Find where the given text appears and provide that cell's center as (X, Y) coordinate. 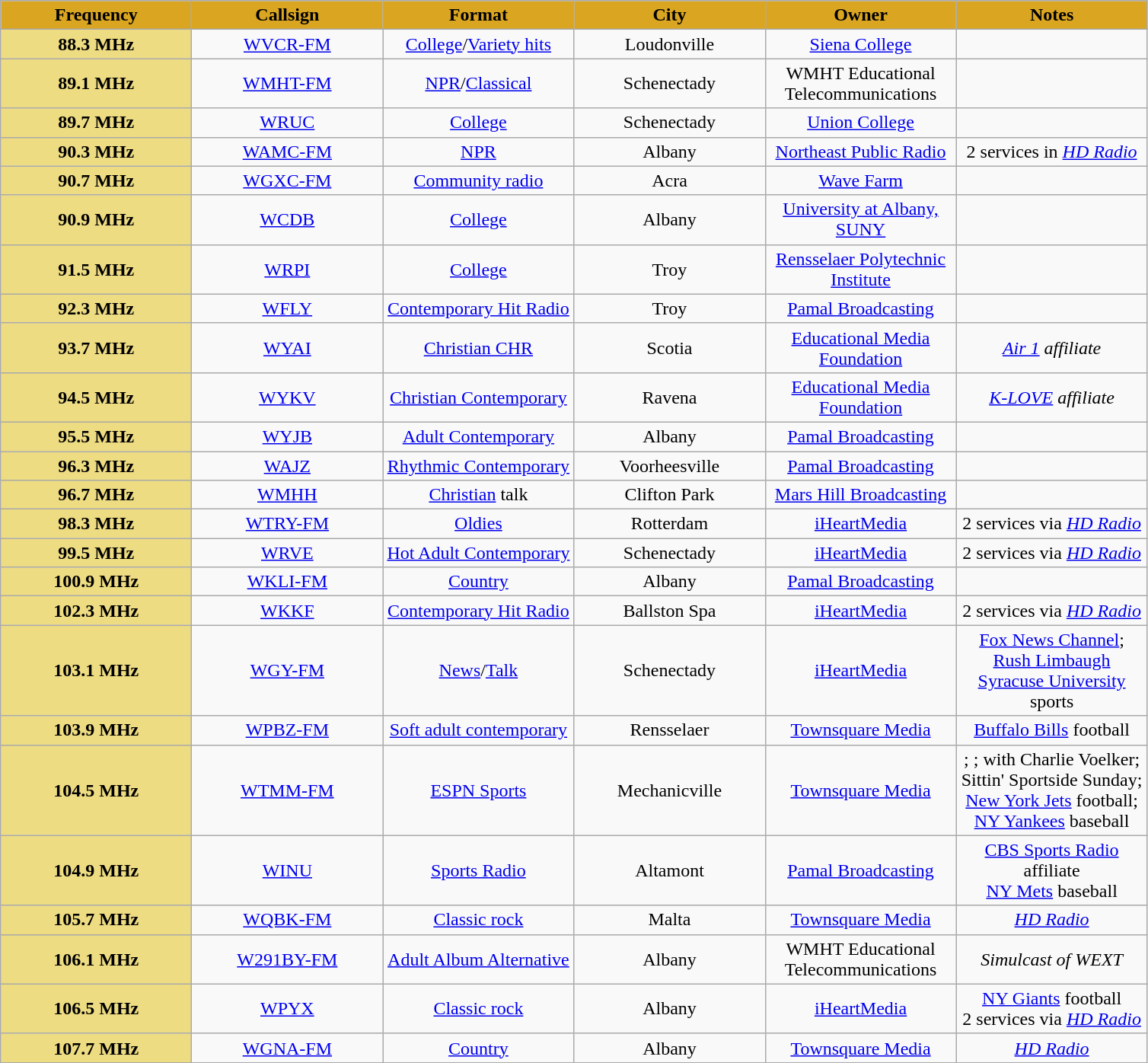
89.7 MHz (96, 123)
Notes (1052, 15)
WTMM-FM (288, 790)
ESPN Sports (478, 790)
99.5 MHz (96, 553)
Union College (860, 123)
Format (478, 15)
106.5 MHz (96, 1008)
Altamont (670, 870)
Soft adult contemporary (478, 730)
94.5 MHz (96, 397)
92.3 MHz (96, 308)
Malta (670, 920)
91.5 MHz (96, 270)
WMHT-FM (288, 84)
WQBK-FM (288, 920)
WFLY (288, 308)
Rensselaer Polytechnic Institute (860, 270)
Christian CHR (478, 347)
WGXC-FM (288, 180)
Northeast Public Radio (860, 152)
Voorheesville (670, 465)
WINU (288, 870)
Loudonville (670, 44)
Callsign (288, 15)
WAMC-FM (288, 152)
93.7 MHz (96, 347)
Owner (860, 15)
W291BY-FM (288, 959)
90.9 MHz (96, 219)
95.5 MHz (96, 436)
Sports Radio (478, 870)
WRVE (288, 553)
Scotia (670, 347)
96.7 MHz (96, 495)
Rensselaer (670, 730)
104.5 MHz (96, 790)
Adult Contemporary (478, 436)
Wave Farm (860, 180)
2 services in HD Radio (1052, 152)
Siena College (860, 44)
Simulcast of WEXT (1052, 959)
104.9 MHz (96, 870)
Oldies (478, 524)
Christian talk (478, 495)
K-LOVE affiliate (1052, 397)
103.1 MHz (96, 670)
University at Albany, SUNY (860, 219)
Ballston Spa (670, 611)
WKLI-FM (288, 582)
WVCR-FM (288, 44)
Clifton Park (670, 495)
Air 1 affiliate (1052, 347)
88.3 MHz (96, 44)
Frequency (96, 15)
College/Variety hits (478, 44)
Rhythmic Contemporary (478, 465)
WGY-FM (288, 670)
WCDB (288, 219)
103.9 MHz (96, 730)
WTRY-FM (288, 524)
90.3 MHz (96, 152)
WYJB (288, 436)
Community radio (478, 180)
WKKF (288, 611)
Hot Adult Contemporary (478, 553)
Mechanicville (670, 790)
WGNA-FM (288, 1048)
; ; with Charlie Voelker; Sittin' Sportside Sunday; New York Jets football; NY Yankees baseball (1052, 790)
WRUC (288, 123)
WYAI (288, 347)
WAJZ (288, 465)
Buffalo Bills football (1052, 730)
WPYX (288, 1008)
Adult Album Alternative (478, 959)
106.1 MHz (96, 959)
WYKV (288, 397)
NY Giants football2 services via HD Radio (1052, 1008)
WPBZ-FM (288, 730)
105.7 MHz (96, 920)
Ravena (670, 397)
City (670, 15)
Christian Contemporary (478, 397)
News/Talk (478, 670)
NPR/Classical (478, 84)
102.3 MHz (96, 611)
WRPI (288, 270)
98.3 MHz (96, 524)
96.3 MHz (96, 465)
Rotterdam (670, 524)
Acra (670, 180)
CBS Sports Radio affiliateNY Mets baseball (1052, 870)
NPR (478, 152)
Mars Hill Broadcasting (860, 495)
100.9 MHz (96, 582)
107.7 MHz (96, 1048)
90.7 MHz (96, 180)
89.1 MHz (96, 84)
Fox News Channel; Rush LimbaughSyracuse University sports (1052, 670)
WMHH (288, 495)
